Locate the cell with the specified text and output its [x, y] center coordinate. 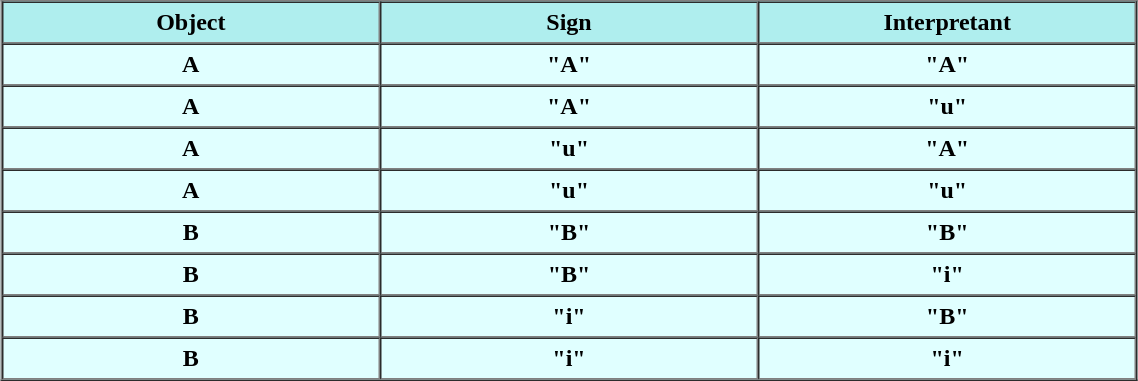
Sign [569, 23]
Interpretant [947, 23]
Object [191, 23]
